Locate the cell with the specified text and output its [x, y] center coordinate. 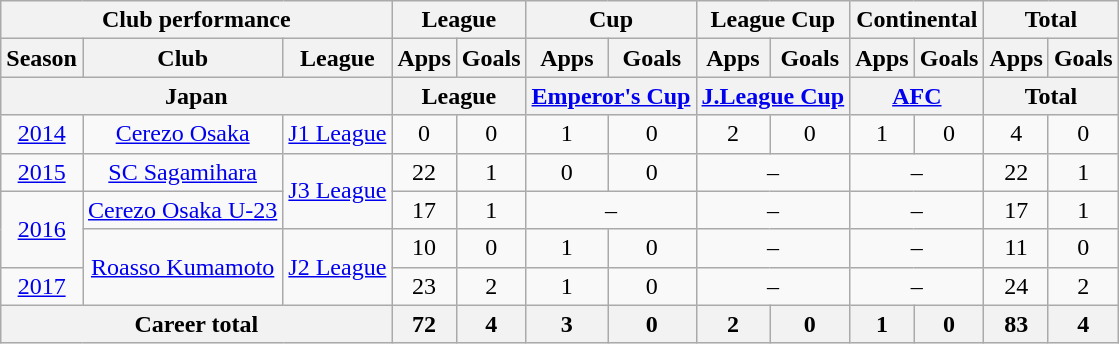
10 [424, 248]
Club performance [196, 20]
Season [42, 58]
Cerezo Osaka U-23 [182, 210]
AFC [917, 96]
League Cup [773, 20]
83 [1016, 324]
3 [567, 324]
SC Sagamihara [182, 172]
Career total [196, 324]
Club [182, 58]
24 [1016, 286]
2014 [42, 134]
J2 League [338, 267]
2015 [42, 172]
Roasso Kumamoto [182, 267]
J1 League [338, 134]
72 [424, 324]
Cerezo Osaka [182, 134]
Emperor's Cup [611, 96]
Japan [196, 96]
J3 League [338, 191]
2016 [42, 229]
2017 [42, 286]
23 [424, 286]
Continental [917, 20]
Cup [611, 20]
11 [1016, 248]
J.League Cup [773, 96]
